Return [X, Y] of the center of cell containing provided text 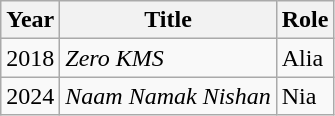
Naam Namak Nishan [168, 96]
Zero KMS [168, 58]
Alia [305, 58]
2018 [30, 58]
Title [168, 20]
2024 [30, 96]
Role [305, 20]
Nia [305, 96]
Year [30, 20]
